From the cell containing the given text, extract its center point as (x, y) coordinate. 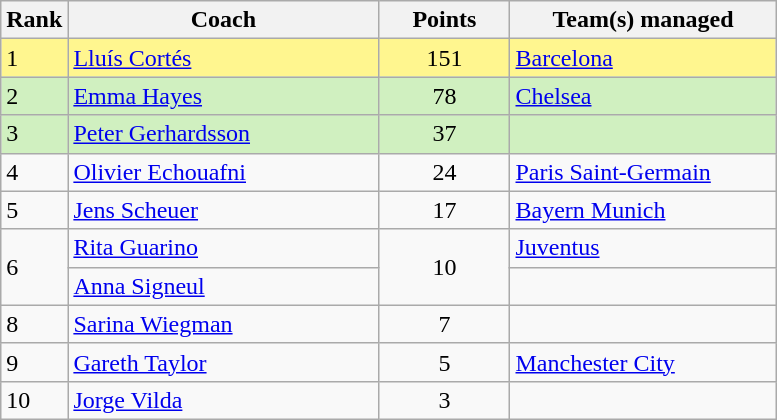
Chelsea (643, 96)
Emma Hayes (224, 96)
Jens Scheuer (224, 210)
9 (34, 362)
Jorge Vilda (224, 400)
Paris Saint-Germain (643, 172)
Lluís Cortés (224, 58)
8 (34, 324)
151 (444, 58)
Gareth Taylor (224, 362)
Peter Gerhardsson (224, 134)
Bayern Munich (643, 210)
Sarina Wiegman (224, 324)
24 (444, 172)
17 (444, 210)
1 (34, 58)
Rank (34, 20)
Juventus (643, 248)
37 (444, 134)
Points (444, 20)
Team(s) managed (643, 20)
Manchester City (643, 362)
Anna Signeul (224, 286)
Barcelona (643, 58)
2 (34, 96)
Olivier Echouafni (224, 172)
7 (444, 324)
4 (34, 172)
Coach (224, 20)
Rita Guarino (224, 248)
78 (444, 96)
6 (34, 267)
